Output the (x, y) coordinate of the center of the cell containing the given text.  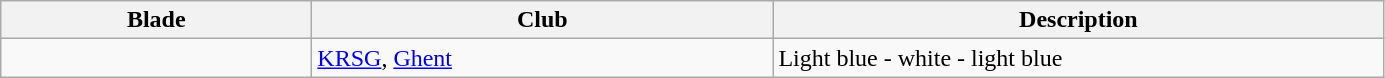
KRSG, Ghent (542, 58)
Blade (156, 20)
Club (542, 20)
Description (1078, 20)
Light blue - white - light blue (1078, 58)
